Search for the cell housing the specified text and yield its (x, y) center coordinate. 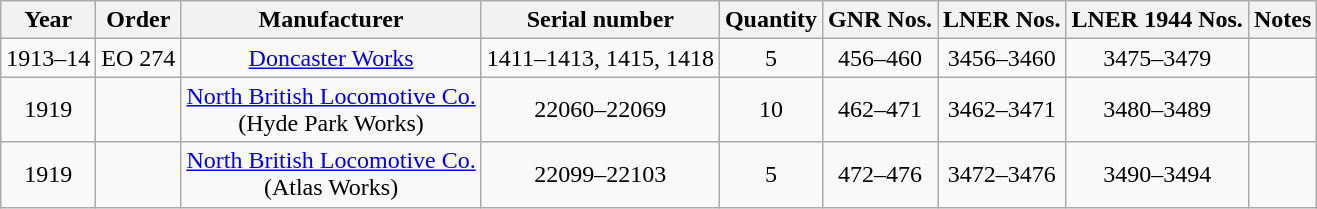
North British Locomotive Co.(Atlas Works) (331, 174)
Quantity (770, 20)
LNER 1944 Nos. (1157, 20)
22099–22103 (600, 174)
Serial number (600, 20)
10 (770, 110)
Notes (1282, 20)
Order (138, 20)
3480–3489 (1157, 110)
Year (48, 20)
EO 274 (138, 58)
3462–3471 (1002, 110)
GNR Nos. (880, 20)
Manufacturer (331, 20)
462–471 (880, 110)
22060–22069 (600, 110)
3475–3479 (1157, 58)
North British Locomotive Co.(Hyde Park Works) (331, 110)
3456–3460 (1002, 58)
1411–1413, 1415, 1418 (600, 58)
456–460 (880, 58)
472–476 (880, 174)
1913–14 (48, 58)
3472–3476 (1002, 174)
Doncaster Works (331, 58)
LNER Nos. (1002, 20)
3490–3494 (1157, 174)
